Capture the cell that displays the provided text and extract its (X, Y) central coordinate. 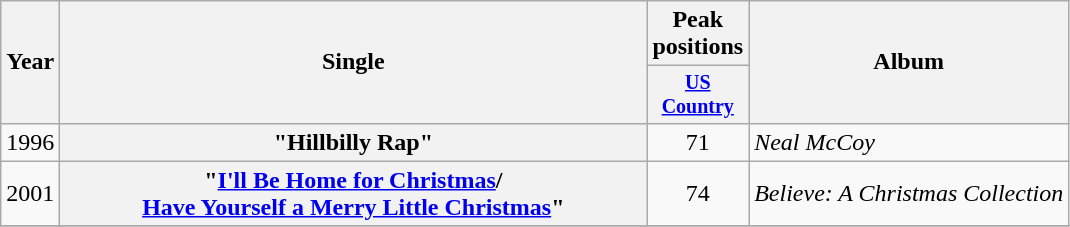
Year (30, 62)
Neal McCoy (909, 142)
Single (354, 62)
2001 (30, 194)
US Country (698, 94)
1996 (30, 142)
"I'll Be Home for Christmas/Have Yourself a Merry Little Christmas" (354, 194)
71 (698, 142)
74 (698, 194)
Believe: A Christmas Collection (909, 194)
"Hillbilly Rap" (354, 142)
Album (909, 62)
Peak positions (698, 34)
